Find where the given text appears and provide that cell's center as (x, y) coordinate. 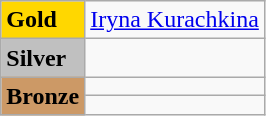
Silver (43, 58)
Iryna Kurachkina (175, 20)
Bronze (43, 96)
Gold (43, 20)
